Search for the cell housing the specified text and yield its [X, Y] center coordinate. 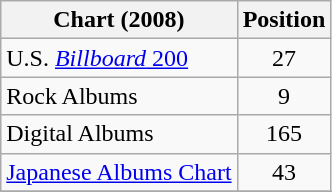
165 [284, 134]
Japanese Albums Chart [119, 172]
Position [284, 20]
43 [284, 172]
27 [284, 58]
Chart (2008) [119, 20]
U.S. Billboard 200 [119, 58]
9 [284, 96]
Rock Albums [119, 96]
Digital Albums [119, 134]
